Return the [x, y] coordinate for the center point of the cell that contains the specified text.  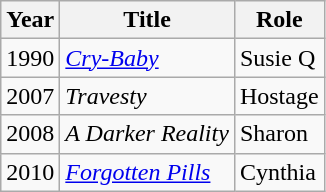
Cry-Baby [148, 58]
Sharon [279, 134]
Year [30, 20]
Susie Q [279, 58]
Travesty [148, 96]
2010 [30, 172]
Role [279, 20]
Title [148, 20]
1990 [30, 58]
2007 [30, 96]
A Darker Reality [148, 134]
2008 [30, 134]
Forgotten Pills [148, 172]
Cynthia [279, 172]
Hostage [279, 96]
